From the cell containing the given text, extract its center point as [X, Y] coordinate. 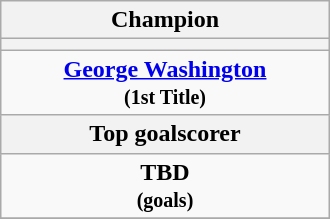
TBD (goals) [165, 186]
George Washington (1st Title) [165, 82]
Champion [165, 20]
Top goalscorer [165, 134]
